Scan for the cell matching the given text and deliver its [x, y] coordinate at center. 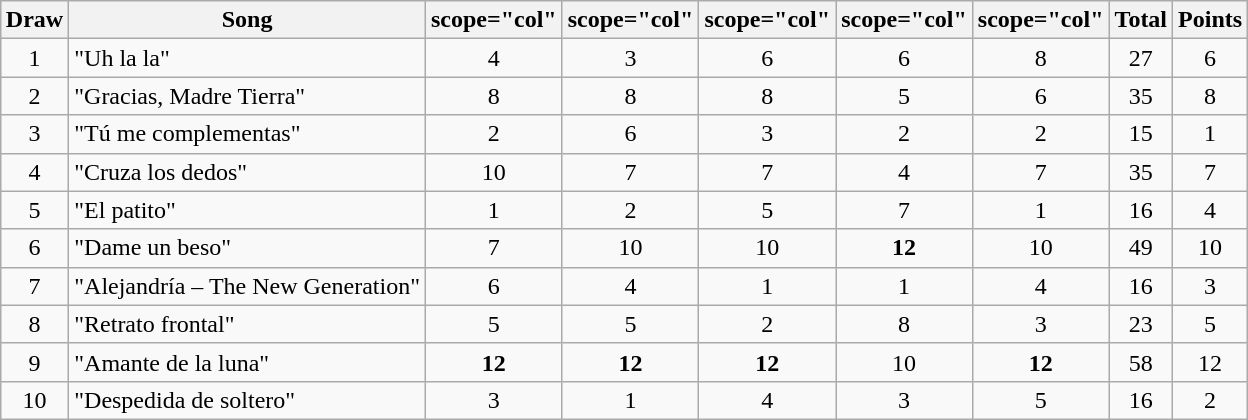
15 [1141, 134]
Draw [34, 20]
"Dame un beso" [248, 248]
"Despedida de soltero" [248, 400]
23 [1141, 324]
Song [248, 20]
"Gracias, Madre Tierra" [248, 96]
"Cruza los dedos" [248, 172]
"Alejandría – The New Generation" [248, 286]
"Amante de la luna" [248, 362]
58 [1141, 362]
"Tú me complementas" [248, 134]
"Uh la la" [248, 58]
"Retrato frontal" [248, 324]
"El patito" [248, 210]
Points [1210, 20]
9 [34, 362]
27 [1141, 58]
Total [1141, 20]
49 [1141, 248]
